Locate the cell with the specified text and output its [x, y] center coordinate. 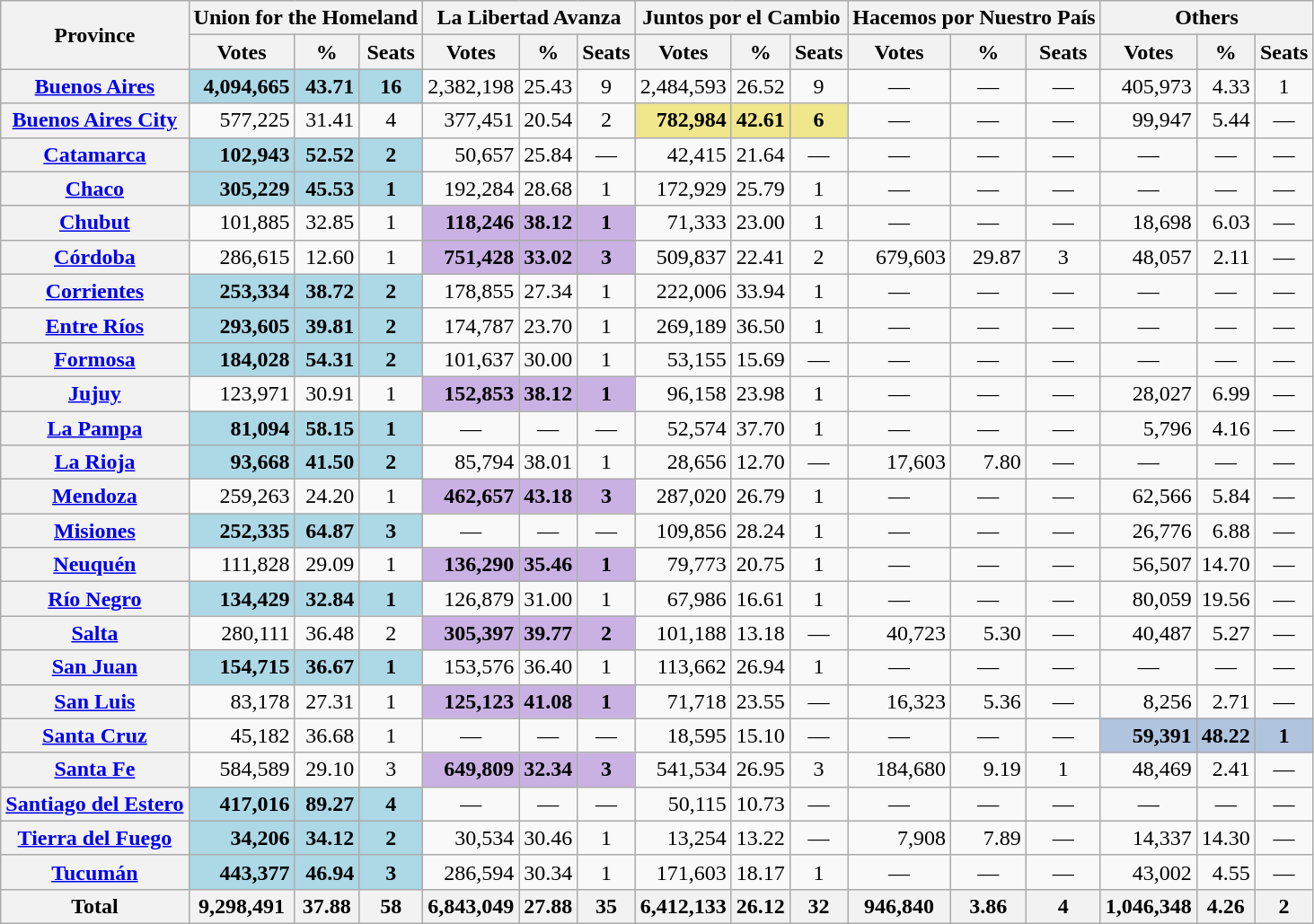
6,843,049 [471, 906]
42,415 [683, 154]
32.84 [327, 599]
8,256 [1148, 701]
89.27 [327, 804]
5.27 [1225, 633]
4,094,665 [242, 86]
377,451 [471, 120]
Tucumán [95, 872]
4.33 [1225, 86]
6.03 [1225, 223]
50,115 [683, 804]
83,178 [242, 701]
443,377 [242, 872]
9,298,491 [242, 906]
46.94 [327, 872]
286,615 [242, 257]
13.22 [760, 838]
67,986 [683, 599]
2,484,593 [683, 86]
679,603 [900, 257]
Santiago del Estero [95, 804]
15.10 [760, 735]
26.94 [760, 667]
782,984 [683, 120]
222,006 [683, 291]
Salta [95, 633]
4.55 [1225, 872]
126,879 [471, 599]
136,290 [471, 565]
38.72 [327, 291]
18,698 [1148, 223]
41.08 [548, 701]
43.18 [548, 497]
Buenos Aires [95, 86]
5.30 [988, 633]
27.34 [548, 291]
29.09 [327, 565]
18,595 [683, 735]
Province [95, 35]
71,333 [683, 223]
28,656 [683, 462]
26,776 [1148, 531]
13.18 [760, 633]
30.34 [548, 872]
36.67 [327, 667]
7.89 [988, 838]
36.50 [760, 325]
111,828 [242, 565]
509,837 [683, 257]
16.61 [760, 599]
541,534 [683, 770]
5.36 [988, 701]
305,397 [471, 633]
San Juan [95, 667]
178,855 [471, 291]
2.11 [1225, 257]
80,059 [1148, 599]
153,576 [471, 667]
20.75 [760, 565]
40,723 [900, 633]
Entre Ríos [95, 325]
26.79 [760, 497]
16 [392, 86]
50,657 [471, 154]
14.30 [1225, 838]
35.46 [548, 565]
96,158 [683, 393]
7.80 [988, 462]
32 [818, 906]
23.70 [548, 325]
32.34 [548, 770]
14,337 [1148, 838]
134,429 [242, 599]
36.68 [327, 735]
154,715 [242, 667]
2.71 [1225, 701]
29.87 [988, 257]
25.79 [760, 189]
San Luis [95, 701]
35 [606, 906]
La Rioja [95, 462]
13,254 [683, 838]
101,188 [683, 633]
28,027 [1148, 393]
Chubut [95, 223]
101,885 [242, 223]
4.26 [1225, 906]
Mendoza [95, 497]
La Pampa [95, 428]
Catamarca [95, 154]
2,382,198 [471, 86]
25.84 [548, 154]
171,603 [683, 872]
1,046,348 [1148, 906]
22.41 [760, 257]
40,487 [1148, 633]
Neuquén [95, 565]
118,246 [471, 223]
109,856 [683, 531]
37.70 [760, 428]
12.70 [760, 462]
5.44 [1225, 120]
Misiones [95, 531]
28.24 [760, 531]
48,057 [1148, 257]
10.73 [760, 804]
286,594 [471, 872]
102,943 [242, 154]
34.12 [327, 838]
184,680 [900, 770]
56,507 [1148, 565]
Santa Fe [95, 770]
58.15 [327, 428]
Chaco [95, 189]
6,412,133 [683, 906]
30.91 [327, 393]
123,971 [242, 393]
751,428 [471, 257]
17,603 [900, 462]
287,020 [683, 497]
Córdoba [95, 257]
30,534 [471, 838]
31.00 [548, 599]
27.31 [327, 701]
192,284 [471, 189]
54.31 [327, 359]
14.70 [1225, 565]
19.56 [1225, 599]
38.01 [548, 462]
33.02 [548, 257]
23.00 [760, 223]
23.98 [760, 393]
21.64 [760, 154]
62,566 [1148, 497]
293,605 [242, 325]
462,657 [471, 497]
2.41 [1225, 770]
Formosa [95, 359]
946,840 [900, 906]
305,229 [242, 189]
48,469 [1148, 770]
33.94 [760, 291]
52.52 [327, 154]
30.46 [548, 838]
417,016 [242, 804]
6.88 [1225, 531]
577,225 [242, 120]
24.20 [327, 497]
Jujuy [95, 393]
59,391 [1148, 735]
280,111 [242, 633]
Hacemos por Nuestro País [974, 18]
48.22 [1225, 735]
15.69 [760, 359]
269,189 [683, 325]
18.17 [760, 872]
Río Negro [95, 599]
9.19 [988, 770]
3.86 [988, 906]
85,794 [471, 462]
6.99 [1225, 393]
39.81 [327, 325]
Others [1207, 18]
81,094 [242, 428]
52,574 [683, 428]
Juntos por el Cambio [742, 18]
649,809 [471, 770]
23.55 [760, 701]
152,853 [471, 393]
39.77 [548, 633]
125,123 [471, 701]
6 [818, 120]
79,773 [683, 565]
Santa Cruz [95, 735]
26.12 [760, 906]
34,206 [242, 838]
259,263 [242, 497]
37.88 [327, 906]
7,908 [900, 838]
45,182 [242, 735]
184,028 [242, 359]
La Libertad Avanza [530, 18]
26.95 [760, 770]
99,947 [1148, 120]
584,589 [242, 770]
28.68 [548, 189]
12.60 [327, 257]
113,662 [683, 667]
30.00 [548, 359]
32.85 [327, 223]
31.41 [327, 120]
16,323 [900, 701]
41.50 [327, 462]
Union for the Homeland [305, 18]
Total [95, 906]
253,334 [242, 291]
42.61 [760, 120]
Tierra del Fuego [95, 838]
93,668 [242, 462]
43,002 [1148, 872]
172,929 [683, 189]
5,796 [1148, 428]
Buenos Aires City [95, 120]
27.88 [548, 906]
5.84 [1225, 497]
Corrientes [95, 291]
252,335 [242, 531]
405,973 [1148, 86]
45.53 [327, 189]
53,155 [683, 359]
4.16 [1225, 428]
25.43 [548, 86]
64.87 [327, 531]
71,718 [683, 701]
58 [392, 906]
36.40 [548, 667]
20.54 [548, 120]
36.48 [327, 633]
43.71 [327, 86]
101,637 [471, 359]
29.10 [327, 770]
26.52 [760, 86]
174,787 [471, 325]
